Detect which cell encompasses the target text, then output its (X, Y) center coordinate. 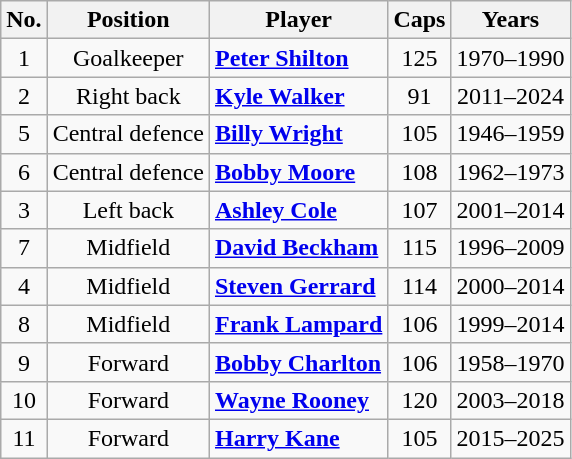
2 (24, 96)
115 (420, 248)
8 (24, 324)
1958–1970 (510, 362)
4 (24, 286)
Bobby Moore (298, 172)
2001–2014 (510, 210)
Bobby Charlton (298, 362)
6 (24, 172)
108 (420, 172)
10 (24, 400)
2000–2014 (510, 286)
91 (420, 96)
No. (24, 20)
Steven Gerrard (298, 286)
1 (24, 58)
Wayne Rooney (298, 400)
2003–2018 (510, 400)
Position (128, 20)
1970–1990 (510, 58)
Years (510, 20)
11 (24, 438)
120 (420, 400)
9 (24, 362)
Frank Lampard (298, 324)
1962–1973 (510, 172)
Goalkeeper (128, 58)
2015–2025 (510, 438)
114 (420, 286)
5 (24, 134)
1946–1959 (510, 134)
Kyle Walker (298, 96)
1996–2009 (510, 248)
7 (24, 248)
1999–2014 (510, 324)
107 (420, 210)
Right back (128, 96)
Peter Shilton (298, 58)
Billy Wright (298, 134)
Left back (128, 210)
Harry Kane (298, 438)
Player (298, 20)
3 (24, 210)
David Beckham (298, 248)
2011–2024 (510, 96)
Ashley Cole (298, 210)
Caps (420, 20)
125 (420, 58)
